Identify which cell holds the provided text, then report its (x, y) central coordinate. 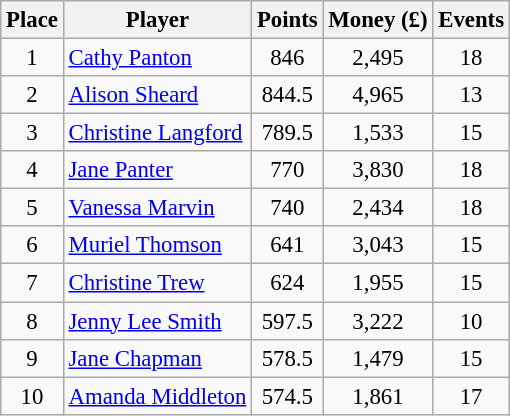
578.5 (288, 358)
5 (32, 208)
Jenny Lee Smith (157, 321)
Cathy Panton (157, 58)
17 (471, 396)
Place (32, 20)
Events (471, 20)
2,495 (378, 58)
1,861 (378, 396)
2,434 (378, 208)
8 (32, 321)
Amanda Middleton (157, 396)
Points (288, 20)
7 (32, 283)
770 (288, 170)
1,479 (378, 358)
1 (32, 58)
Christine Trew (157, 283)
2 (32, 95)
Alison Sheard (157, 95)
789.5 (288, 133)
740 (288, 208)
13 (471, 95)
Player (157, 20)
624 (288, 283)
Money (£) (378, 20)
Vanessa Marvin (157, 208)
4,965 (378, 95)
641 (288, 245)
3,222 (378, 321)
4 (32, 170)
Jane Panter (157, 170)
597.5 (288, 321)
9 (32, 358)
3 (32, 133)
Muriel Thomson (157, 245)
Christine Langford (157, 133)
6 (32, 245)
844.5 (288, 95)
Jane Chapman (157, 358)
1,955 (378, 283)
846 (288, 58)
574.5 (288, 396)
3,830 (378, 170)
3,043 (378, 245)
1,533 (378, 133)
